Locate the cell with the specified text and output its (X, Y) center coordinate. 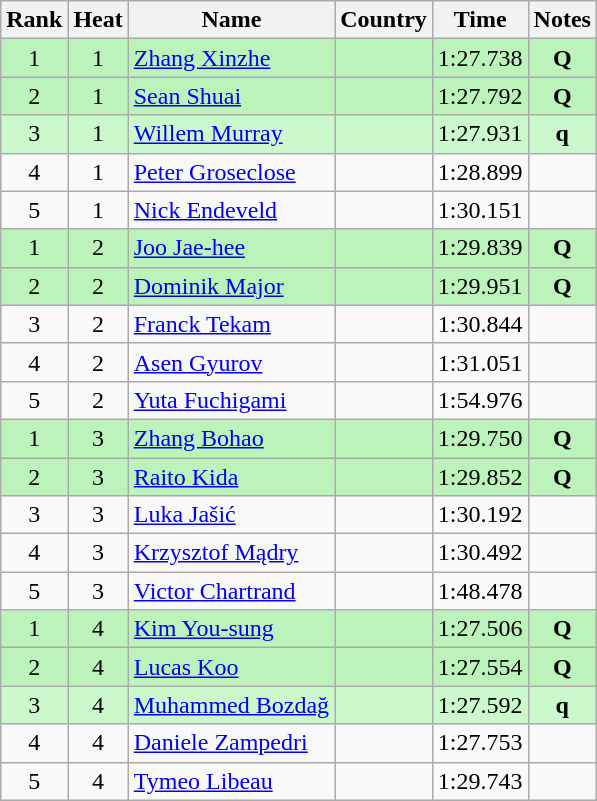
Country (384, 20)
Sean Shuai (231, 96)
Yuta Fuchigami (231, 400)
1:30.844 (480, 324)
Luka Jašić (231, 515)
1:48.478 (480, 591)
1:27.931 (480, 134)
Peter Groseclose (231, 172)
Rank (34, 20)
Notes (562, 20)
Raito Kida (231, 477)
Nick Endeveld (231, 210)
Krzysztof Mądry (231, 553)
Joo Jae-hee (231, 248)
Asen Gyurov (231, 362)
1:27.792 (480, 96)
1:27.506 (480, 629)
1:31.051 (480, 362)
Willem Murray (231, 134)
1:27.753 (480, 743)
Victor Chartrand (231, 591)
1:30.492 (480, 553)
Tymeo Libeau (231, 781)
1:27.738 (480, 58)
1:29.839 (480, 248)
Daniele Zampedri (231, 743)
Muhammed Bozdağ (231, 705)
Heat (98, 20)
1:29.852 (480, 477)
1:29.750 (480, 438)
Dominik Major (231, 286)
1:30.151 (480, 210)
1:28.899 (480, 172)
1:27.592 (480, 705)
1:30.192 (480, 515)
Zhang Xinzhe (231, 58)
1:54.976 (480, 400)
1:29.951 (480, 286)
1:29.743 (480, 781)
Time (480, 20)
1:27.554 (480, 667)
Name (231, 20)
Lucas Koo (231, 667)
Kim You-sung (231, 629)
Franck Tekam (231, 324)
Zhang Bohao (231, 438)
